Search for the cell housing the specified text and yield its [x, y] center coordinate. 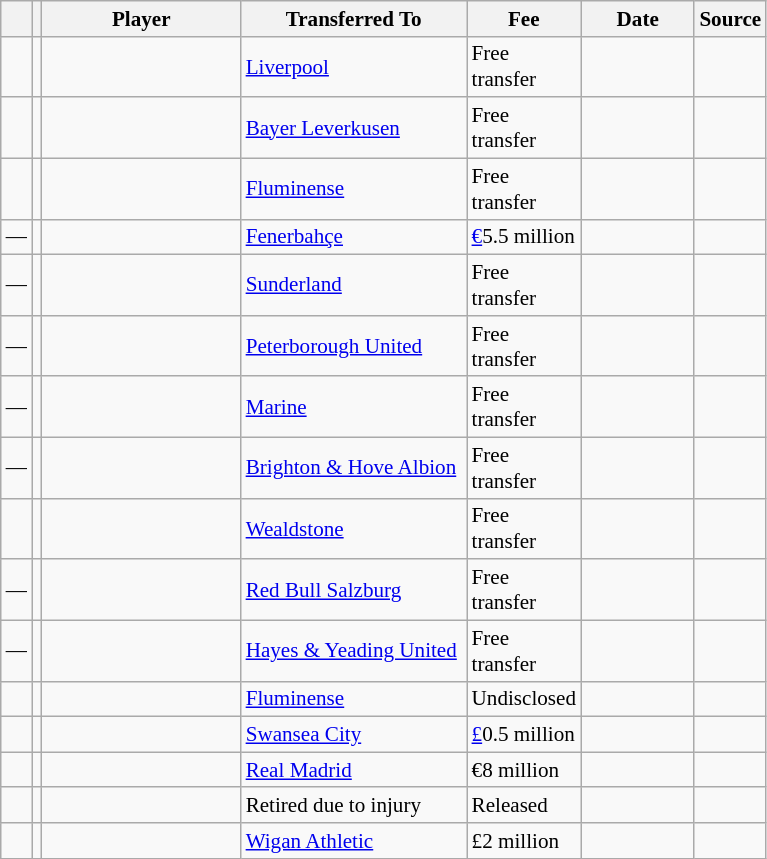
Bayer Leverkusen [354, 128]
Wealdstone [354, 528]
Undisclosed [524, 698]
Fenerbahçe [354, 236]
Player [142, 18]
£0.5 million [524, 734]
Wigan Athletic [354, 840]
Source [730, 18]
£2 million [524, 840]
Released [524, 804]
Hayes & Yeading United [354, 650]
Liverpool [354, 66]
Date [638, 18]
Brighton & Hove Albion [354, 468]
Retired due to injury [354, 804]
Real Madrid [354, 770]
Swansea City [354, 734]
€5.5 million [524, 236]
Red Bull Salzburg [354, 590]
Sunderland [354, 286]
Marine [354, 406]
Peterborough United [354, 346]
€8 million [524, 770]
Transferred To [354, 18]
Fee [524, 18]
